Return (X, Y) of the center of cell containing provided text 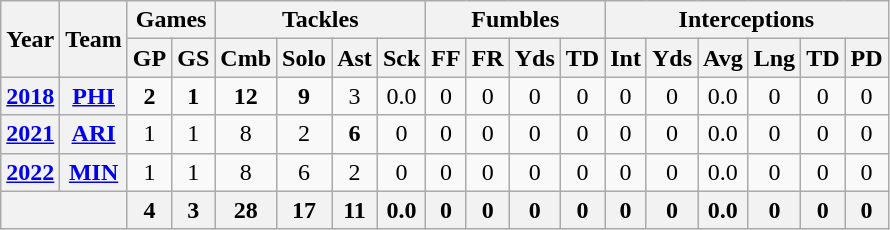
Sck (401, 58)
Team (94, 39)
28 (246, 210)
Cmb (246, 58)
Avg (724, 58)
Tackles (320, 20)
Year (30, 39)
MIN (94, 172)
11 (355, 210)
2018 (30, 96)
9 (304, 96)
Interceptions (746, 20)
Fumbles (516, 20)
2021 (30, 134)
17 (304, 210)
Solo (304, 58)
Lng (774, 58)
Ast (355, 58)
PD (866, 58)
FR (488, 58)
GS (194, 58)
4 (149, 210)
ARI (94, 134)
2022 (30, 172)
GP (149, 58)
Int (626, 58)
12 (246, 96)
Games (170, 20)
FF (446, 58)
PHI (94, 96)
